Output the [x, y] coordinate of the center of the cell containing the given text.  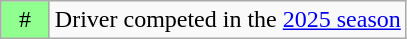
Driver competed in the 2025 season [228, 20]
# [26, 20]
